Search for the cell housing the specified text and yield its [x, y] center coordinate. 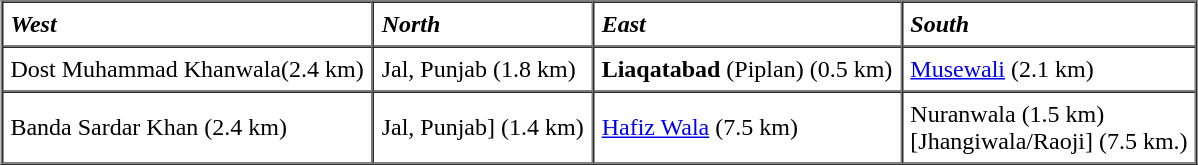
Jal, Punjab (1.8 km) [483, 68]
Musewali (2.1 km) [1048, 68]
Hafiz Wala (7.5 km) [748, 128]
Jal, Punjab] (1.4 km) [483, 128]
Dost Muhammad Khanwala(2.4 km) [186, 68]
North [483, 24]
East [748, 24]
Banda Sardar Khan (2.4 km) [186, 128]
South [1048, 24]
Liaqatabad (Piplan) (0.5 km) [748, 68]
West [186, 24]
Nuranwala (1.5 km)[Jhangiwala/Raoji] (7.5 km.) [1048, 128]
